Extract the [x, y] coordinate from the center of the cell holding the provided text.  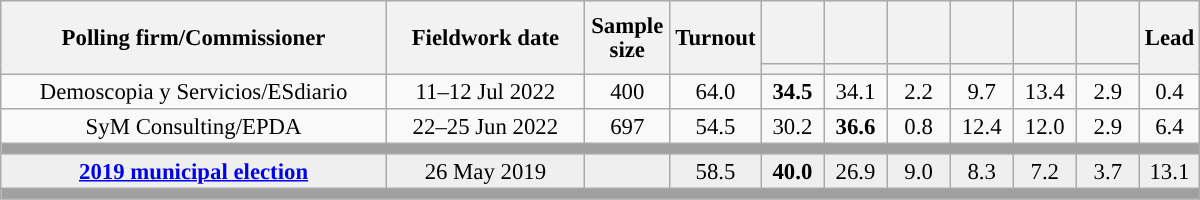
Demoscopia y Servicios/ESdiario [194, 92]
Polling firm/Commissioner [194, 38]
8.3 [982, 172]
54.5 [716, 126]
26.9 [856, 172]
9.7 [982, 92]
0.8 [918, 126]
22–25 Jun 2022 [485, 126]
7.2 [1044, 172]
30.2 [792, 126]
SyM Consulting/EPDA [194, 126]
13.4 [1044, 92]
400 [627, 92]
64.0 [716, 92]
12.0 [1044, 126]
9.0 [918, 172]
34.5 [792, 92]
36.6 [856, 126]
Lead [1169, 38]
2.2 [918, 92]
26 May 2019 [485, 172]
2019 municipal election [194, 172]
Turnout [716, 38]
3.7 [1108, 172]
12.4 [982, 126]
40.0 [792, 172]
Sample size [627, 38]
34.1 [856, 92]
697 [627, 126]
13.1 [1169, 172]
0.4 [1169, 92]
58.5 [716, 172]
Fieldwork date [485, 38]
6.4 [1169, 126]
11–12 Jul 2022 [485, 92]
